Output the [X, Y] coordinate of the center of the cell containing the given text.  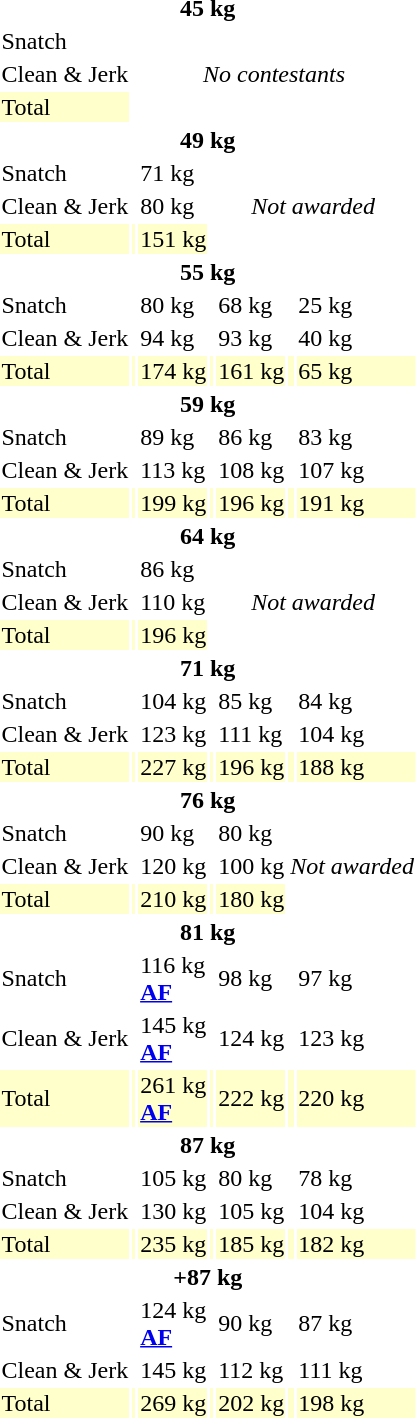
84 kg [356, 701]
191 kg [356, 503]
185 kg [252, 1244]
25 kg [356, 305]
89 kg [174, 437]
198 kg [356, 1403]
68 kg [252, 305]
199 kg [174, 503]
83 kg [356, 437]
40 kg [356, 338]
59 kg [208, 404]
180 kg [252, 899]
261 kgAF [174, 1098]
65 kg [356, 371]
98 kg [252, 978]
202 kg [252, 1403]
78 kg [356, 1178]
130 kg [174, 1211]
116 kgAF [174, 978]
227 kg [174, 767]
93 kg [252, 338]
+87 kg [208, 1277]
124 kgAF [174, 1324]
108 kg [252, 470]
145 kg [174, 1370]
174 kg [174, 371]
151 kg [174, 239]
100 kg [252, 866]
49 kg [208, 140]
55 kg [208, 272]
188 kg [356, 767]
110 kg [174, 602]
97 kg [356, 978]
269 kg [174, 1403]
120 kg [174, 866]
107 kg [356, 470]
76 kg [208, 800]
94 kg [174, 338]
220 kg [356, 1098]
161 kg [252, 371]
No contestants [274, 74]
113 kg [174, 470]
222 kg [252, 1098]
112 kg [252, 1370]
124 kg [252, 1038]
85 kg [252, 701]
210 kg [174, 899]
145 kgAF [174, 1038]
81 kg [208, 932]
235 kg [174, 1244]
182 kg [356, 1244]
64 kg [208, 536]
